Output the (x, y) coordinate of the center of the cell containing the given text.  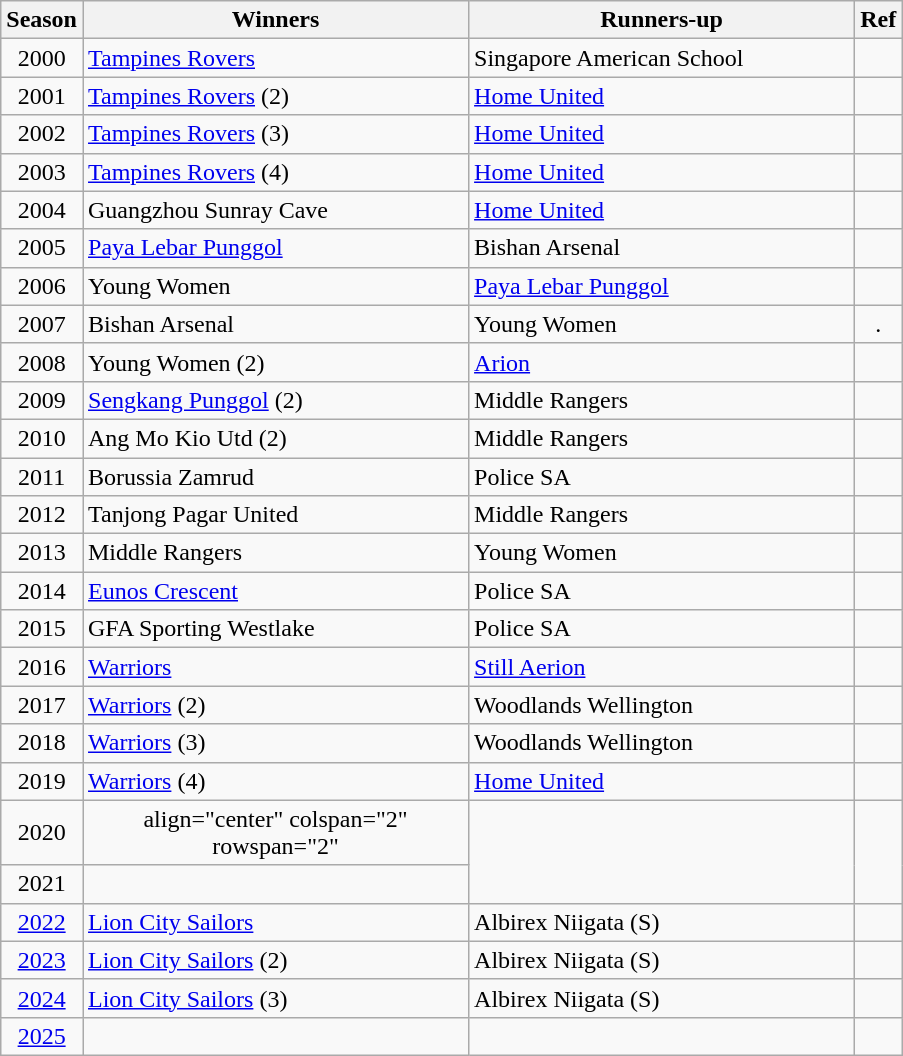
Eunos Crescent (275, 591)
Ang Mo Kio Utd (2) (275, 438)
2023 (42, 960)
Tanjong Pagar United (275, 515)
Tampines Rovers (275, 58)
Guangzhou Sunray Cave (275, 210)
2003 (42, 172)
Season (42, 20)
Lion City Sailors (275, 922)
Warriors (3) (275, 743)
Runners-up (662, 20)
Still Aerion (662, 667)
Tampines Rovers (4) (275, 172)
2008 (42, 362)
2018 (42, 743)
2025 (42, 1036)
Tampines Rovers (2) (275, 96)
Warriors (275, 667)
2010 (42, 438)
GFA Sporting Westlake (275, 629)
2017 (42, 705)
Young Women (2) (275, 362)
2013 (42, 553)
Borussia Zamrud (275, 477)
2009 (42, 400)
Lion City Sailors (3) (275, 998)
2021 (42, 884)
2005 (42, 248)
Winners (275, 20)
2007 (42, 324)
2011 (42, 477)
Ref (878, 20)
Lion City Sailors (2) (275, 960)
Warriors (2) (275, 705)
2019 (42, 781)
Sengkang Punggol (2) (275, 400)
2020 (42, 832)
Warriors (4) (275, 781)
. (878, 324)
Singapore American School (662, 58)
2002 (42, 134)
2024 (42, 998)
2022 (42, 922)
2004 (42, 210)
2014 (42, 591)
2015 (42, 629)
Arion (662, 362)
2016 (42, 667)
2000 (42, 58)
2001 (42, 96)
align="center" colspan="2" rowspan="2" (275, 832)
2006 (42, 286)
Tampines Rovers (3) (275, 134)
2012 (42, 515)
